Capture the cell that displays the provided text and extract its [X, Y] central coordinate. 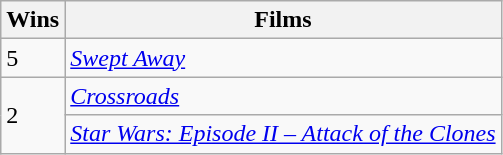
Crossroads [283, 96]
Films [283, 20]
Wins [33, 20]
Star Wars: Episode II – Attack of the Clones [283, 134]
2 [33, 115]
Swept Away [283, 58]
5 [33, 58]
